Find where the given text appears and provide that cell's center as [X, Y] coordinate. 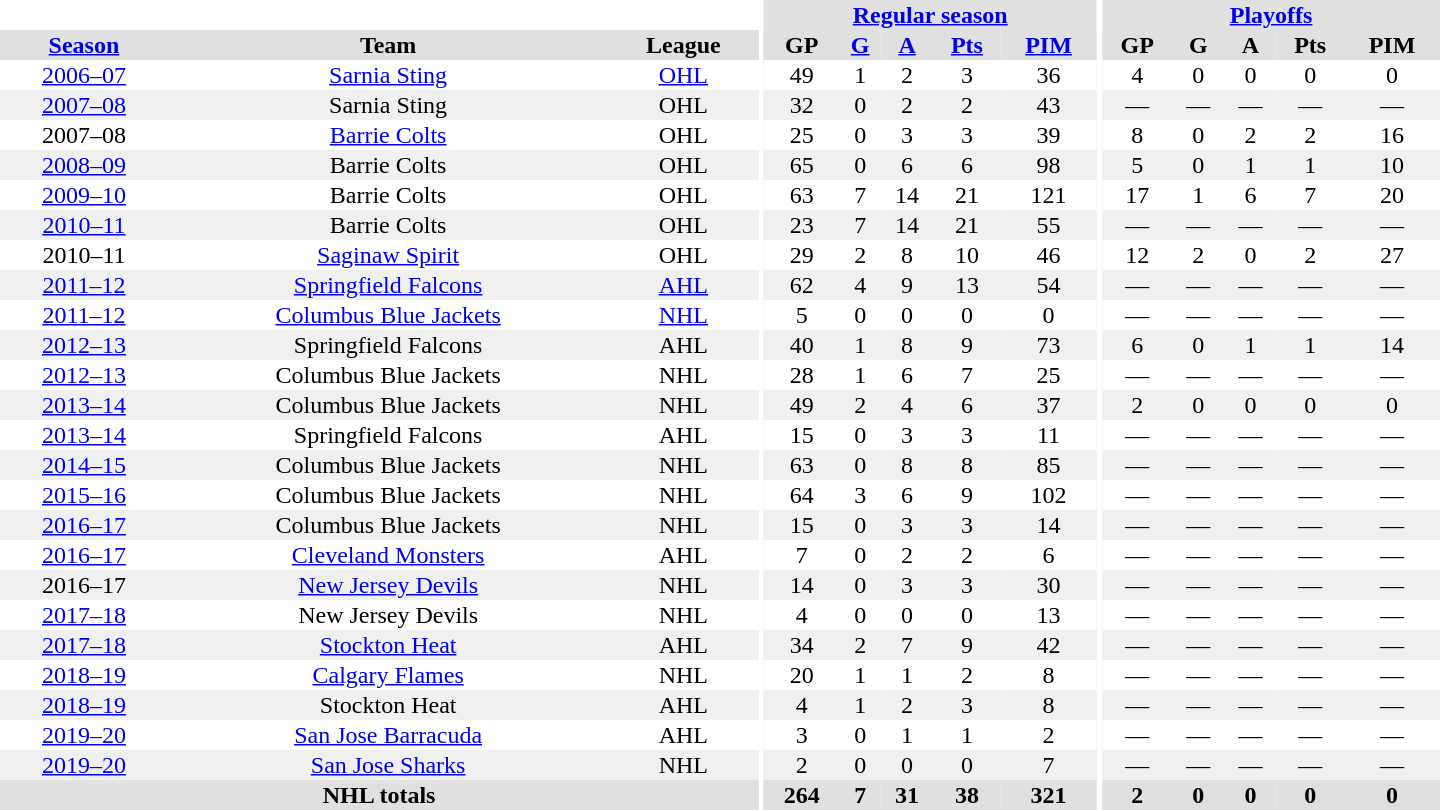
2009–10 [84, 195]
98 [1049, 165]
31 [907, 795]
29 [802, 255]
62 [802, 285]
42 [1049, 645]
64 [802, 495]
65 [802, 165]
2008–09 [84, 165]
Cleveland Monsters [388, 555]
54 [1049, 285]
36 [1049, 75]
38 [967, 795]
San Jose Sharks [388, 765]
Calgary Flames [388, 675]
43 [1049, 105]
55 [1049, 225]
17 [1137, 195]
2015–16 [84, 495]
264 [802, 795]
85 [1049, 465]
11 [1049, 435]
37 [1049, 405]
28 [802, 375]
121 [1049, 195]
27 [1392, 255]
32 [802, 105]
Team [388, 45]
321 [1049, 795]
12 [1137, 255]
34 [802, 645]
Playoffs [1271, 15]
Season [84, 45]
League [683, 45]
23 [802, 225]
Saginaw Spirit [388, 255]
San Jose Barracuda [388, 735]
2014–15 [84, 465]
2006–07 [84, 75]
73 [1049, 345]
16 [1392, 135]
102 [1049, 495]
40 [802, 345]
NHL totals [379, 795]
39 [1049, 135]
Regular season [930, 15]
46 [1049, 255]
30 [1049, 585]
